Provide the [x, y] coordinate of the cell's center where the given text is located.  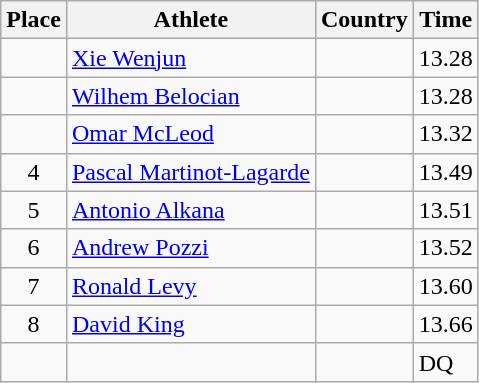
Ronald Levy [190, 286]
David King [190, 324]
Pascal Martinot-Lagarde [190, 172]
13.49 [446, 172]
5 [34, 210]
13.32 [446, 134]
Place [34, 20]
Time [446, 20]
Andrew Pozzi [190, 248]
Antonio Alkana [190, 210]
Country [364, 20]
6 [34, 248]
Omar McLeod [190, 134]
8 [34, 324]
4 [34, 172]
13.66 [446, 324]
7 [34, 286]
DQ [446, 362]
13.51 [446, 210]
13.52 [446, 248]
Xie Wenjun [190, 58]
Wilhem Belocian [190, 96]
13.60 [446, 286]
Athlete [190, 20]
